Capture the cell that displays the provided text and extract its (x, y) central coordinate. 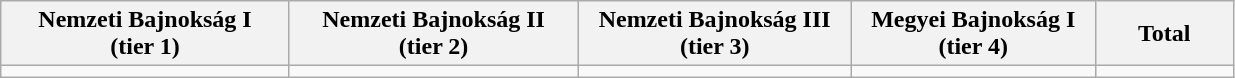
Total (1164, 34)
Megyei Bajnokság I(tier 4) (973, 34)
Nemzeti Bajnokság I(tier 1) (146, 34)
Nemzeti Bajnokság II(tier 2) (434, 34)
Nemzeti Bajnokság III(tier 3) (715, 34)
